Search for the cell housing the specified text and yield its [X, Y] center coordinate. 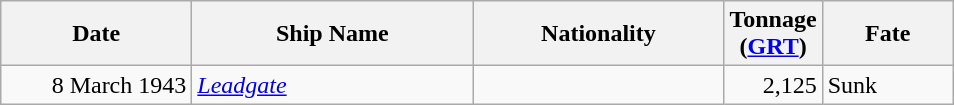
Sunk [888, 85]
2,125 [773, 85]
Leadgate [332, 85]
8 March 1943 [96, 85]
Ship Name [332, 34]
Nationality [598, 34]
Date [96, 34]
Tonnage(GRT) [773, 34]
Fate [888, 34]
